Pinpoint the cell where the given text exists, returning its (X, Y) midpoint coordinate. 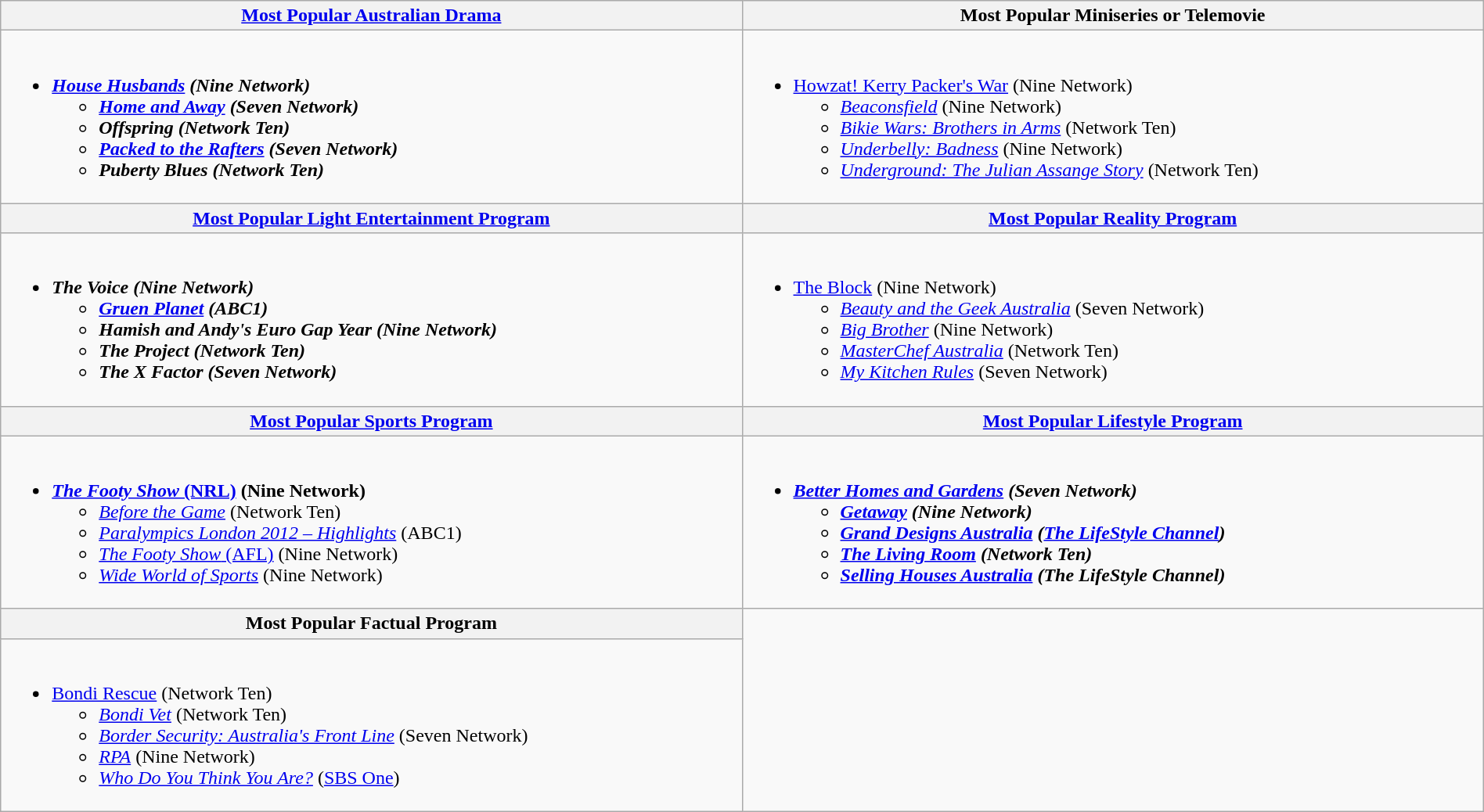
Most Popular Factual Program (371, 623)
Most Popular Light Entertainment Program (371, 218)
Most Popular Reality Program (1113, 218)
The Voice (Nine Network)Gruen Planet (ABC1)Hamish and Andy's Euro Gap Year (Nine Network)The Project (Network Ten)The X Factor (Seven Network) (371, 319)
Most Popular Sports Program (371, 421)
Most Popular Australian Drama (371, 16)
Most Popular Lifestyle Program (1113, 421)
Most Popular Miniseries or Telemovie (1113, 16)
House Husbands (Nine Network)Home and Away (Seven Network)Offspring (Network Ten)Packed to the Rafters (Seven Network)Puberty Blues (Network Ten) (371, 117)
